From the cell containing the given text, extract its center point as (X, Y) coordinate. 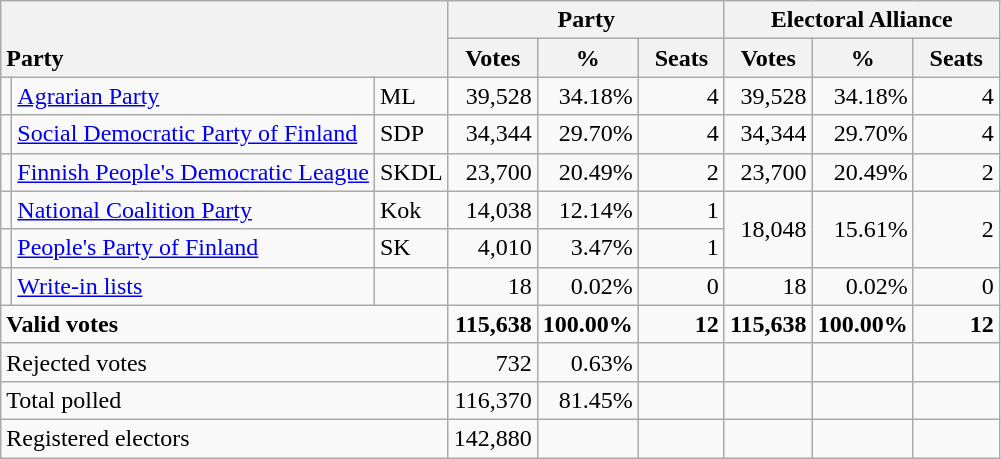
18,048 (768, 229)
People's Party of Finland (194, 248)
Registered electors (224, 438)
Write-in lists (194, 286)
0.63% (588, 362)
ML (411, 96)
Kok (411, 210)
SKDL (411, 172)
732 (492, 362)
116,370 (492, 400)
3.47% (588, 248)
4,010 (492, 248)
National Coalition Party (194, 210)
Rejected votes (224, 362)
Total polled (224, 400)
142,880 (492, 438)
Finnish People's Democratic League (194, 172)
SK (411, 248)
Valid votes (224, 324)
Electoral Alliance (862, 20)
Social Democratic Party of Finland (194, 134)
12.14% (588, 210)
15.61% (862, 229)
Agrarian Party (194, 96)
14,038 (492, 210)
81.45% (588, 400)
SDP (411, 134)
